Determine the [x, y] coordinate at the center of the cell enclosing the given text.  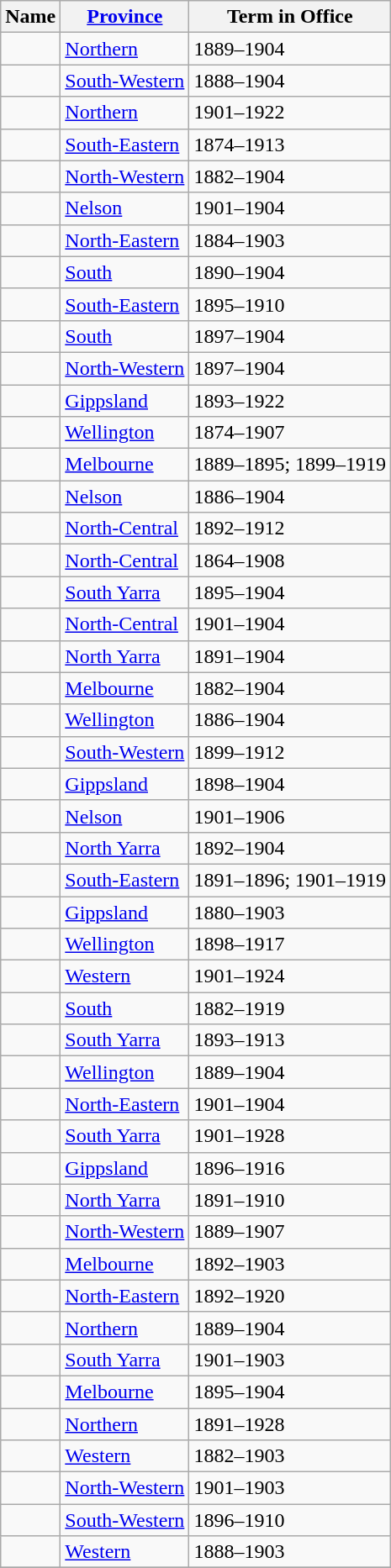
1896–1910 [290, 1520]
1892–1912 [290, 529]
1895–1910 [290, 304]
1893–1913 [290, 1040]
1892–1920 [290, 1296]
1891–1928 [290, 1424]
1891–1896; 1901–1919 [290, 880]
1874–1907 [290, 433]
1884–1903 [290, 240]
1892–1904 [290, 848]
1893–1922 [290, 401]
1882–1903 [290, 1456]
1889–1895; 1899–1919 [290, 465]
1901–1924 [290, 976]
1898–1904 [290, 784]
1891–1904 [290, 656]
1901–1928 [290, 1136]
1892–1903 [290, 1264]
1864–1908 [290, 560]
1899–1912 [290, 752]
1888–1904 [290, 81]
1882–1919 [290, 1008]
1901–1922 [290, 113]
Name [30, 17]
1898–1917 [290, 944]
Province [124, 17]
1890–1904 [290, 272]
1889–1907 [290, 1232]
1888–1903 [290, 1552]
1874–1913 [290, 145]
Term in Office [290, 17]
1901–1906 [290, 816]
1880–1903 [290, 912]
1896–1916 [290, 1168]
1891–1910 [290, 1200]
